Capture the cell that displays the provided text and extract its [x, y] central coordinate. 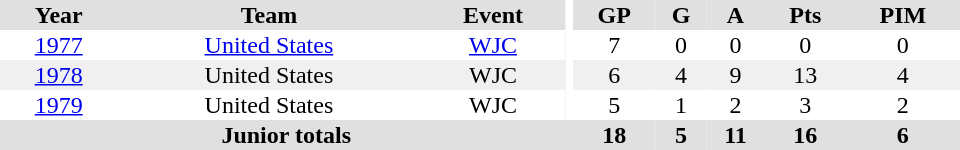
3 [806, 105]
Pts [806, 15]
16 [806, 135]
Event [492, 15]
Year [58, 15]
1978 [58, 75]
1977 [58, 45]
13 [806, 75]
18 [614, 135]
PIM [903, 15]
G [681, 15]
GP [614, 15]
9 [736, 75]
1 [681, 105]
Team [268, 15]
Junior totals [286, 135]
A [736, 15]
1979 [58, 105]
7 [614, 45]
11 [736, 135]
